Search for the cell housing the specified text and yield its (x, y) center coordinate. 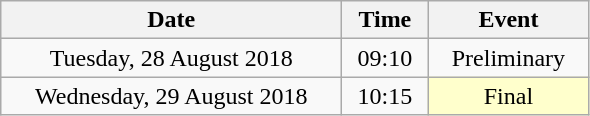
Time (385, 20)
Event (508, 20)
Tuesday, 28 August 2018 (172, 58)
Wednesday, 29 August 2018 (172, 96)
Preliminary (508, 58)
10:15 (385, 96)
Date (172, 20)
09:10 (385, 58)
Final (508, 96)
